Determine the (x, y) coordinate at the center of the cell enclosing the given text.  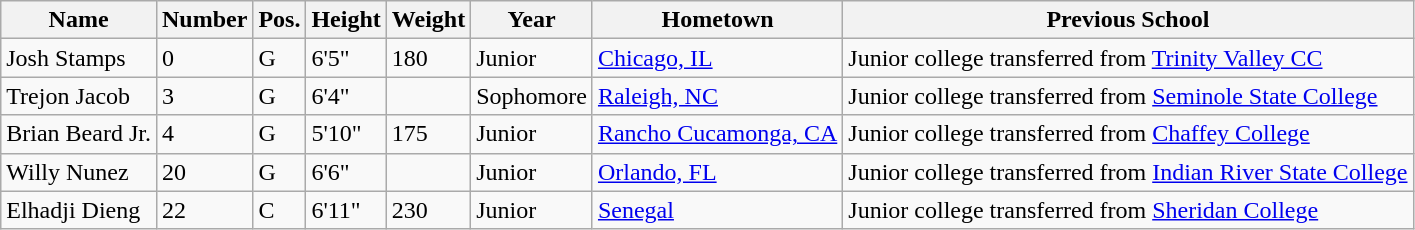
Josh Stamps (79, 58)
0 (204, 58)
Raleigh, NC (717, 96)
Junior college transferred from Chaffey College (1128, 134)
Weight (428, 20)
230 (428, 210)
Previous School (1128, 20)
Trejon Jacob (79, 96)
Brian Beard Jr. (79, 134)
Rancho Cucamonga, CA (717, 134)
Number (204, 20)
Height (346, 20)
Junior college transferred from Indian River State College (1128, 172)
Sophomore (532, 96)
Junior college transferred from Trinity Valley CC (1128, 58)
6'4" (346, 96)
Willy Nunez (79, 172)
175 (428, 134)
Junior college transferred from Sheridan College (1128, 210)
Name (79, 20)
Elhadji Dieng (79, 210)
Orlando, FL (717, 172)
C (280, 210)
3 (204, 96)
Senegal (717, 210)
6'11" (346, 210)
Chicago, IL (717, 58)
6'5" (346, 58)
Pos. (280, 20)
Year (532, 20)
Junior college transferred from Seminole State College (1128, 96)
5'10" (346, 134)
20 (204, 172)
4 (204, 134)
180 (428, 58)
6'6" (346, 172)
Hometown (717, 20)
22 (204, 210)
